Detect which cell encompasses the target text, then output its [x, y] center coordinate. 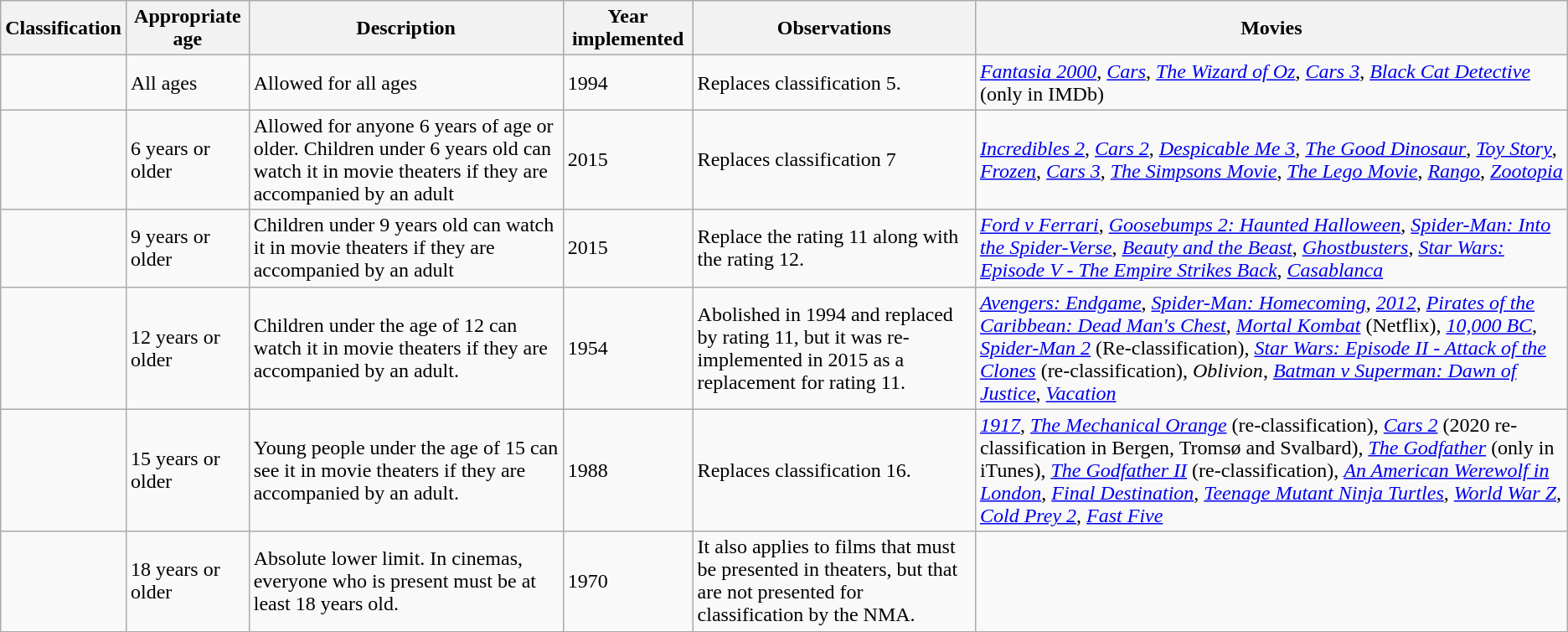
Incredibles 2, Cars 2, Despicable Me 3, The Good Dinosaur, Toy Story, Frozen, Cars 3, The Simpsons Movie, The Lego Movie, Rango, Zootopia [1271, 159]
18 years or older [188, 582]
Replace the rating 11 along with the rating 12. [834, 248]
6 years or older [188, 159]
It also applies to films that must be presented in theaters, but that are not presented for classification by the NMA. [834, 582]
Replaces classification 16. [834, 470]
Movies [1271, 28]
Absolute lower limit. In cinemas, everyone who is present must be at least 18 years old. [405, 582]
9 years or older [188, 248]
Replaces classification 5. [834, 82]
Allowed for anyone 6 years of age or older. Children under 6 years old can watch it in movie theaters if they are accompanied by an adult [405, 159]
Fantasia 2000, Cars, The Wizard of Oz, Cars 3, Black Cat Detective (only in IMDb) [1271, 82]
Description [405, 28]
All ages [188, 82]
Replaces classification 7 [834, 159]
Allowed for all ages [405, 82]
1970 [628, 582]
1988 [628, 470]
1954 [628, 348]
Children under the age of 12 can watch it in movie theaters if they are accompanied by an adult. [405, 348]
Abolished in 1994 and replaced by rating 11, but it was re-implemented in 2015 as a replacement for rating 11. [834, 348]
Appropriate age [188, 28]
Classification [64, 28]
Young people under the age of 15 can see it in movie theaters if they are accompanied by an adult. [405, 470]
1994 [628, 82]
12 years or older [188, 348]
Year implemented [628, 28]
Observations [834, 28]
15 years or older [188, 470]
Children under 9 years old can watch it in movie theaters if they are accompanied by an adult [405, 248]
